Find where the given text appears and provide that cell's center as (x, y) coordinate. 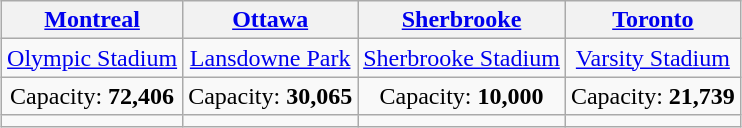
Sherbrooke (462, 20)
Capacity: 30,065 (270, 96)
Ottawa (270, 20)
Capacity: 10,000 (462, 96)
Sherbrooke Stadium (462, 58)
Capacity: 21,739 (652, 96)
Capacity: 72,406 (92, 96)
Lansdowne Park (270, 58)
Toronto (652, 20)
Varsity Stadium (652, 58)
Montreal (92, 20)
Olympic Stadium (92, 58)
